Capture the cell that displays the provided text and extract its (X, Y) central coordinate. 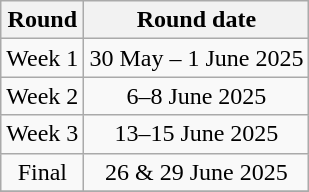
6–8 June 2025 (196, 96)
Final (42, 172)
Week 3 (42, 134)
Week 1 (42, 58)
26 & 29 June 2025 (196, 172)
Round (42, 20)
Round date (196, 20)
13–15 June 2025 (196, 134)
Week 2 (42, 96)
30 May – 1 June 2025 (196, 58)
